Extract the (X, Y) coordinate from the center of the cell holding the provided text.  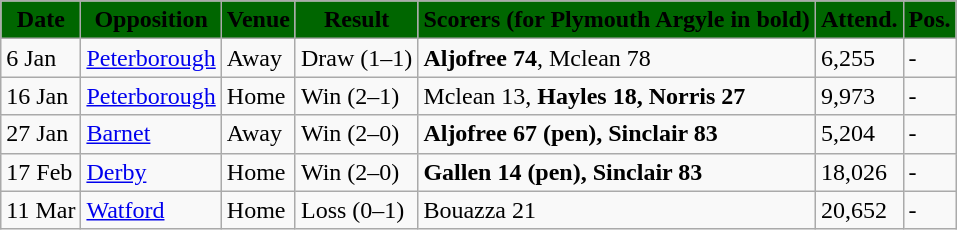
16 Jan (41, 96)
Bouazza 21 (617, 210)
11 Mar (41, 210)
Result (356, 20)
Venue (258, 20)
18,026 (859, 172)
Loss (0–1) (356, 210)
5,204 (859, 134)
27 Jan (41, 134)
Watford (151, 210)
6 Jan (41, 58)
Gallen 14 (pen), Sinclair 83 (617, 172)
Derby (151, 172)
Attend. (859, 20)
Win (2–1) (356, 96)
17 Feb (41, 172)
Opposition (151, 20)
Scorers (for Plymouth Argyle in bold) (617, 20)
Aljofree 67 (pen), Sinclair 83 (617, 134)
6,255 (859, 58)
Aljofree 74, Mclean 78 (617, 58)
Draw (1–1) (356, 58)
Date (41, 20)
9,973 (859, 96)
Pos. (930, 20)
Mclean 13, Hayles 18, Norris 27 (617, 96)
Barnet (151, 134)
20,652 (859, 210)
